Output the (X, Y) coordinate of the center of the cell containing the given text.  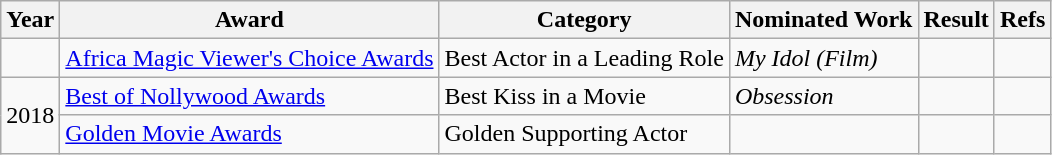
Golden Movie Awards (250, 134)
Obsession (824, 96)
Category (584, 20)
2018 (30, 115)
Nominated Work (824, 20)
Award (250, 20)
Refs (1022, 20)
Result (956, 20)
Africa Magic Viewer's Choice Awards (250, 58)
My Idol (Film) (824, 58)
Year (30, 20)
Best Actor in a Leading Role (584, 58)
Golden Supporting Actor (584, 134)
Best of Nollywood Awards (250, 96)
Best Kiss in a Movie (584, 96)
